Identify which cell holds the provided text, then report its (x, y) central coordinate. 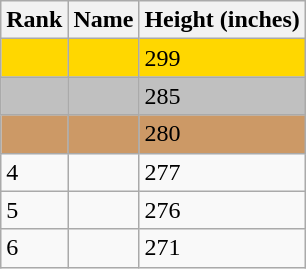
Name (104, 20)
277 (222, 172)
285 (222, 96)
276 (222, 210)
271 (222, 248)
4 (34, 172)
299 (222, 58)
Height (inches) (222, 20)
5 (34, 210)
6 (34, 248)
Rank (34, 20)
280 (222, 134)
